For the text-containing cell, return its midpoint in (x, y) coordinate format. 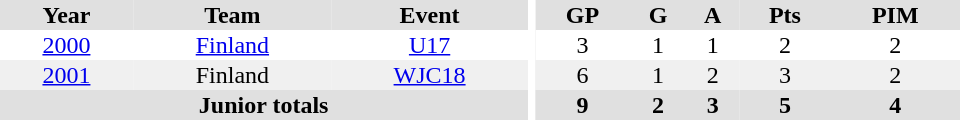
6 (582, 75)
Team (232, 15)
4 (895, 105)
GP (582, 15)
Junior totals (264, 105)
Pts (784, 15)
9 (582, 105)
2000 (66, 45)
PIM (895, 15)
Year (66, 15)
A (712, 15)
Event (430, 15)
U17 (430, 45)
2001 (66, 75)
G (658, 15)
5 (784, 105)
WJC18 (430, 75)
